Detect which cell encompasses the target text, then output its [x, y] center coordinate. 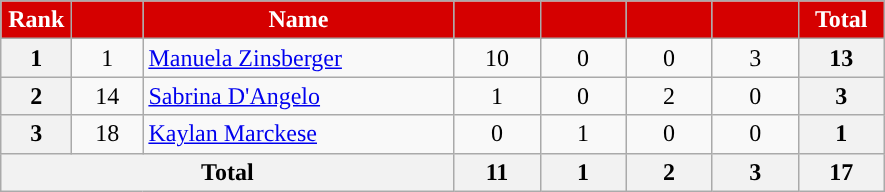
17 [841, 172]
14 [108, 96]
10 [497, 58]
18 [108, 134]
Rank [36, 20]
13 [841, 58]
Kaylan Marckese [298, 134]
Name [298, 20]
Sabrina D'Angelo [298, 96]
11 [497, 172]
Manuela Zinsberger [298, 58]
